Provide the [x, y] coordinate of the cell's center where the given text is located.  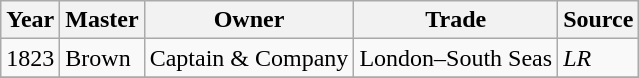
Source [598, 20]
Owner [249, 20]
1823 [30, 58]
Captain & Company [249, 58]
Trade [456, 20]
London–South Seas [456, 58]
LR [598, 58]
Year [30, 20]
Master [102, 20]
Brown [102, 58]
